Return [x, y] of the center of cell containing provided text 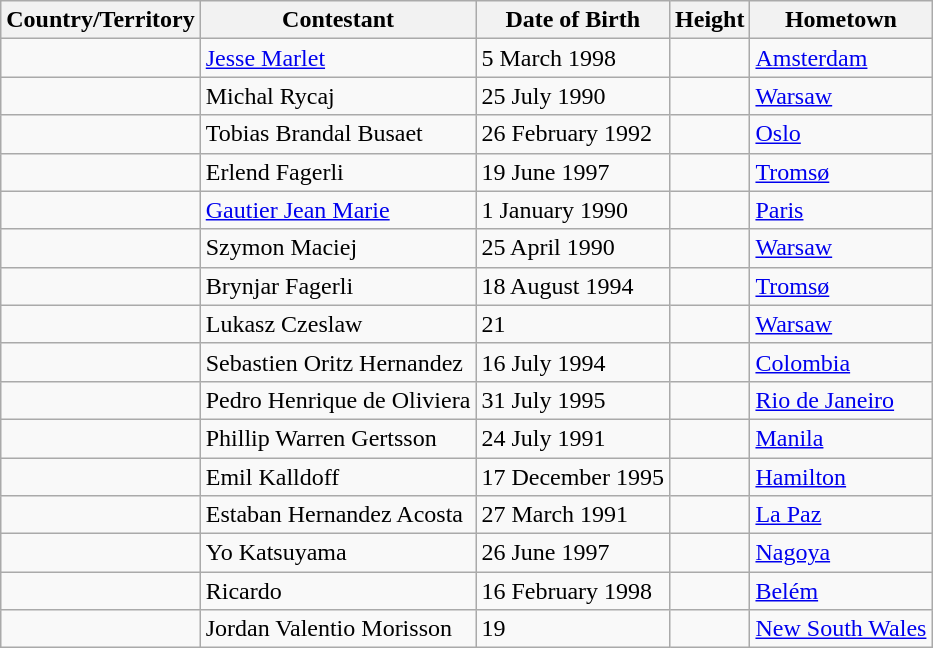
Lukasz Czeslaw [338, 324]
Hometown [841, 20]
Hamilton [841, 477]
Manila [841, 438]
Height [710, 20]
26 June 1997 [573, 553]
17 December 1995 [573, 477]
Yo Katsuyama [338, 553]
Amsterdam [841, 58]
Jesse Marlet [338, 58]
16 February 1998 [573, 591]
Contestant [338, 20]
Sebastien Oritz Hernandez [338, 362]
31 July 1995 [573, 400]
Pedro Henrique de Oliviera [338, 400]
Oslo [841, 134]
27 March 1991 [573, 515]
Emil Kalldoff [338, 477]
24 July 1991 [573, 438]
Tobias Brandal Busaet [338, 134]
Paris [841, 210]
Rio de Janeiro [841, 400]
Brynjar Fagerli [338, 286]
25 July 1990 [573, 96]
Belém [841, 591]
Estaban Hernandez Acosta [338, 515]
19 June 1997 [573, 172]
Phillip Warren Gertsson [338, 438]
Gautier Jean Marie [338, 210]
25 April 1990 [573, 248]
16 July 1994 [573, 362]
Erlend Fagerli [338, 172]
Ricardo [338, 591]
Colombia [841, 362]
5 March 1998 [573, 58]
La Paz [841, 515]
Date of Birth [573, 20]
19 [573, 629]
New South Wales [841, 629]
21 [573, 324]
Michal Rycaj [338, 96]
Country/Territory [100, 20]
Szymon Maciej [338, 248]
Nagoya [841, 553]
1 January 1990 [573, 210]
18 August 1994 [573, 286]
Jordan Valentio Morisson [338, 629]
26 February 1992 [573, 134]
